Scan for the cell matching the given text and deliver its (X, Y) coordinate at center. 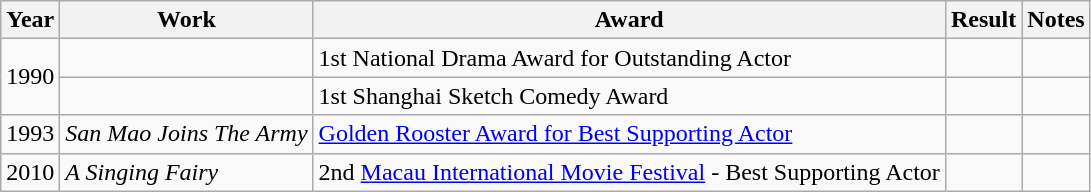
1993 (30, 134)
2nd Macau International Movie Festival - Best Supporting Actor (629, 172)
Golden Rooster Award for Best Supporting Actor (629, 134)
Award (629, 20)
Work (186, 20)
1st National Drama Award for Outstanding Actor (629, 58)
1990 (30, 77)
Notes (1056, 20)
1st Shanghai Sketch Comedy Award (629, 96)
2010 (30, 172)
Result (983, 20)
A Singing Fairy (186, 172)
Year (30, 20)
San Mao Joins The Army (186, 134)
